Detect which cell encompasses the target text, then output its [x, y] center coordinate. 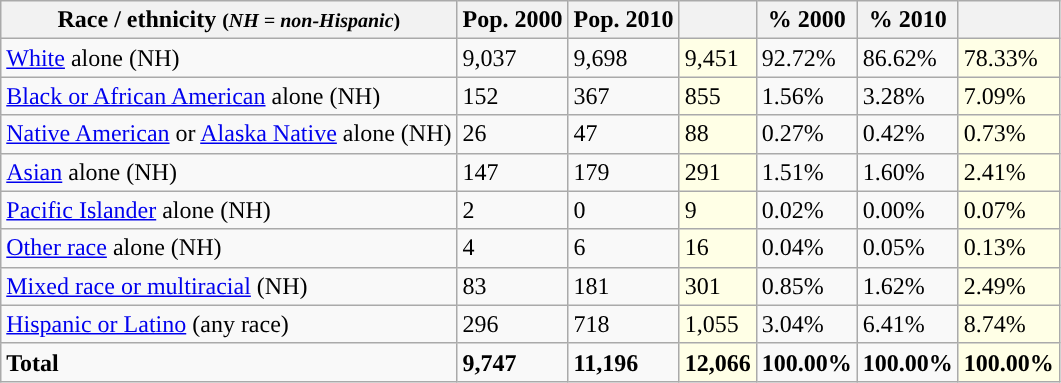
Native American or Alaska Native alone (NH) [229, 134]
1.62% [908, 286]
4 [512, 248]
0.13% [1008, 248]
2.49% [1008, 286]
86.62% [908, 58]
0 [624, 210]
78.33% [1008, 58]
855 [718, 96]
1.56% [806, 96]
6.41% [908, 324]
291 [718, 172]
88 [718, 134]
16 [718, 248]
White alone (NH) [229, 58]
6 [624, 248]
9,698 [624, 58]
Total [229, 362]
2.41% [1008, 172]
92.72% [806, 58]
% 2010 [908, 20]
12,066 [718, 362]
0.07% [1008, 210]
1,055 [718, 324]
Pacific Islander alone (NH) [229, 210]
0.42% [908, 134]
152 [512, 96]
Other race alone (NH) [229, 248]
Asian alone (NH) [229, 172]
Hispanic or Latino (any race) [229, 324]
9,451 [718, 58]
9,747 [512, 362]
11,196 [624, 362]
301 [718, 286]
0.05% [908, 248]
3.28% [908, 96]
718 [624, 324]
367 [624, 96]
9 [718, 210]
47 [624, 134]
1.51% [806, 172]
Pop. 2010 [624, 20]
0.85% [806, 286]
0.02% [806, 210]
83 [512, 286]
147 [512, 172]
0.00% [908, 210]
0.04% [806, 248]
3.04% [806, 324]
9,037 [512, 58]
8.74% [1008, 324]
1.60% [908, 172]
0.73% [1008, 134]
Race / ethnicity (NH = non-Hispanic) [229, 20]
% 2000 [806, 20]
26 [512, 134]
Pop. 2000 [512, 20]
296 [512, 324]
0.27% [806, 134]
7.09% [1008, 96]
Black or African American alone (NH) [229, 96]
Mixed race or multiracial (NH) [229, 286]
2 [512, 210]
179 [624, 172]
181 [624, 286]
